Return (x, y) of the center of cell containing provided text 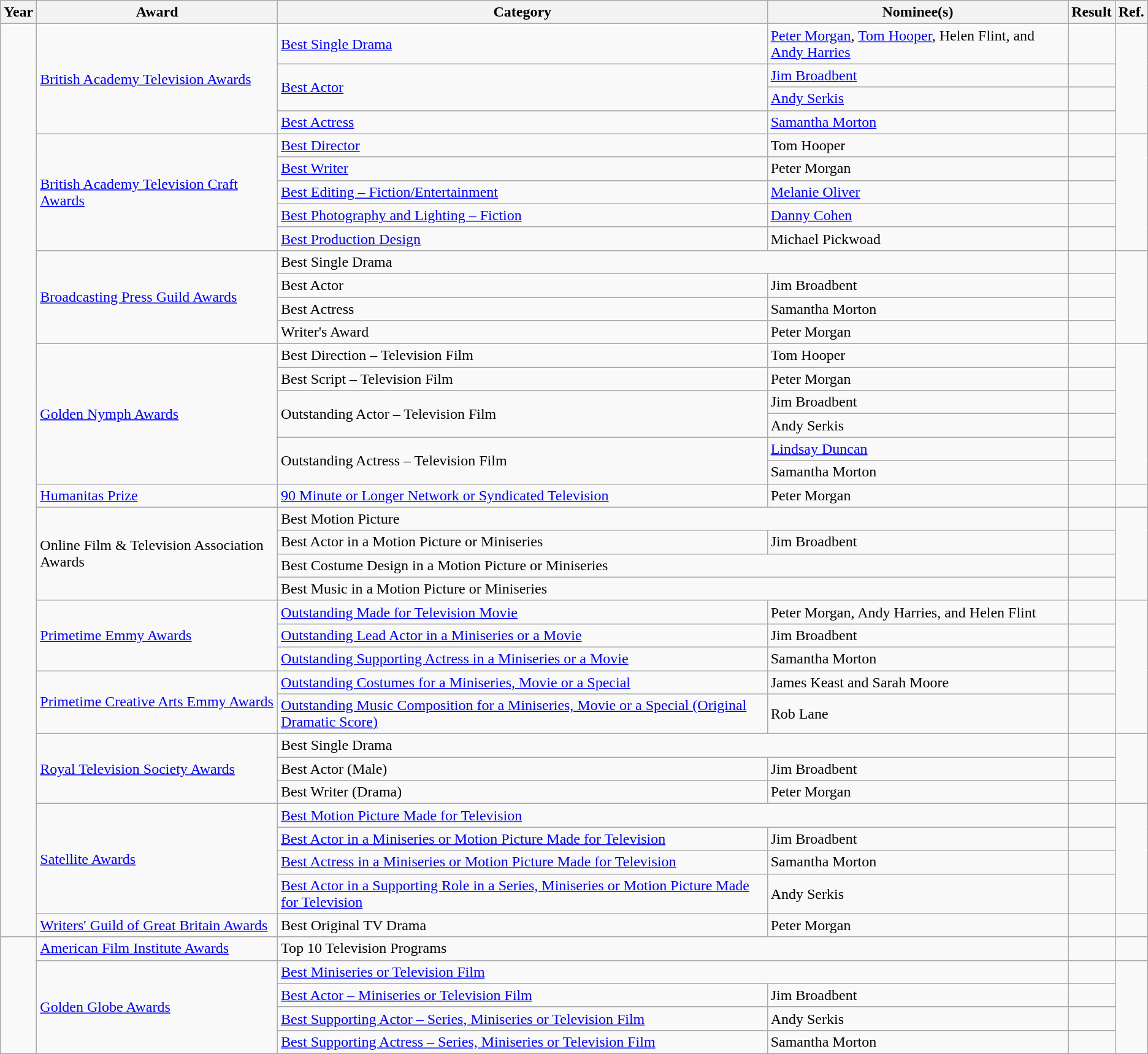
Outstanding Made for Television Movie (522, 612)
Melanie Oliver (917, 192)
Ref. (1131, 12)
Best Actor in a Miniseries or Motion Picture Made for Television (522, 839)
Outstanding Actor – Television Film (522, 414)
Royal Television Society Awards (157, 769)
Best Original TV Drama (522, 925)
Best Miniseries or Television Film (673, 972)
Humanitas Prize (157, 495)
Result (1092, 12)
Outstanding Actress – Television Film (522, 460)
Nominee(s) (917, 12)
Best Production Design (522, 239)
British Academy Television Craft Awards (157, 192)
Outstanding Lead Actor in a Miniseries or a Movie (522, 635)
Primetime Emmy Awards (157, 635)
Broadcasting Press Guild Awards (157, 297)
Best Actor (Male) (522, 769)
Best Actress in a Miniseries or Motion Picture Made for Television (522, 862)
Best Music in a Motion Picture or Miniseries (673, 589)
Best Motion Picture (673, 519)
Golden Nymph Awards (157, 414)
Best Actor – Miniseries or Television Film (522, 995)
British Academy Television Awards (157, 78)
Online Film & Television Association Awards (157, 554)
American Film Institute Awards (157, 949)
Writers' Guild of Great Britain Awards (157, 925)
Best Costume Design in a Motion Picture or Miniseries (673, 565)
Michael Pickwoad (917, 239)
Danny Cohen (917, 215)
Category (522, 12)
Best Editing – Fiction/Entertainment (522, 192)
Satellite Awards (157, 858)
Best Photography and Lighting – Fiction (522, 215)
Peter Morgan, Andy Harries, and Helen Flint (917, 612)
Outstanding Supporting Actress in a Miniseries or a Movie (522, 659)
Best Supporting Actress – Series, Miniseries or Television Film (522, 1042)
Best Direction – Television Film (522, 356)
Year (18, 12)
Award (157, 12)
James Keast and Sarah Moore (917, 682)
Best Script – Television Film (522, 379)
Rob Lane (917, 714)
Best Director (522, 145)
Best Writer (Drama) (522, 792)
Outstanding Costumes for a Miniseries, Movie or a Special (522, 682)
Best Supporting Actor – Series, Miniseries or Television Film (522, 1018)
Best Motion Picture Made for Television (673, 815)
Outstanding Music Composition for a Miniseries, Movie or a Special (Original Dramatic Score) (522, 714)
Golden Globe Awards (157, 1007)
Best Actor in a Supporting Role in a Series, Miniseries or Motion Picture Made for Television (522, 894)
Primetime Creative Arts Emmy Awards (157, 703)
Best Writer (522, 169)
Peter Morgan, Tom Hooper, Helen Flint, and Andy Harries (917, 44)
Writer's Award (522, 332)
Top 10 Television Programs (673, 949)
Lindsay Duncan (917, 449)
Best Actor in a Motion Picture or Miniseries (522, 542)
90 Minute or Longer Network or Syndicated Television (522, 495)
